Output the (x, y) coordinate of the center of the cell containing the given text.  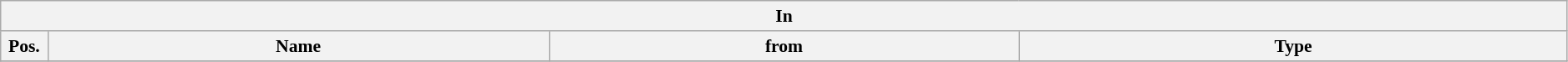
from (784, 46)
Pos. (24, 46)
Name (298, 46)
Type (1293, 46)
In (784, 16)
